For the text-containing cell, return its midpoint in (x, y) coordinate format. 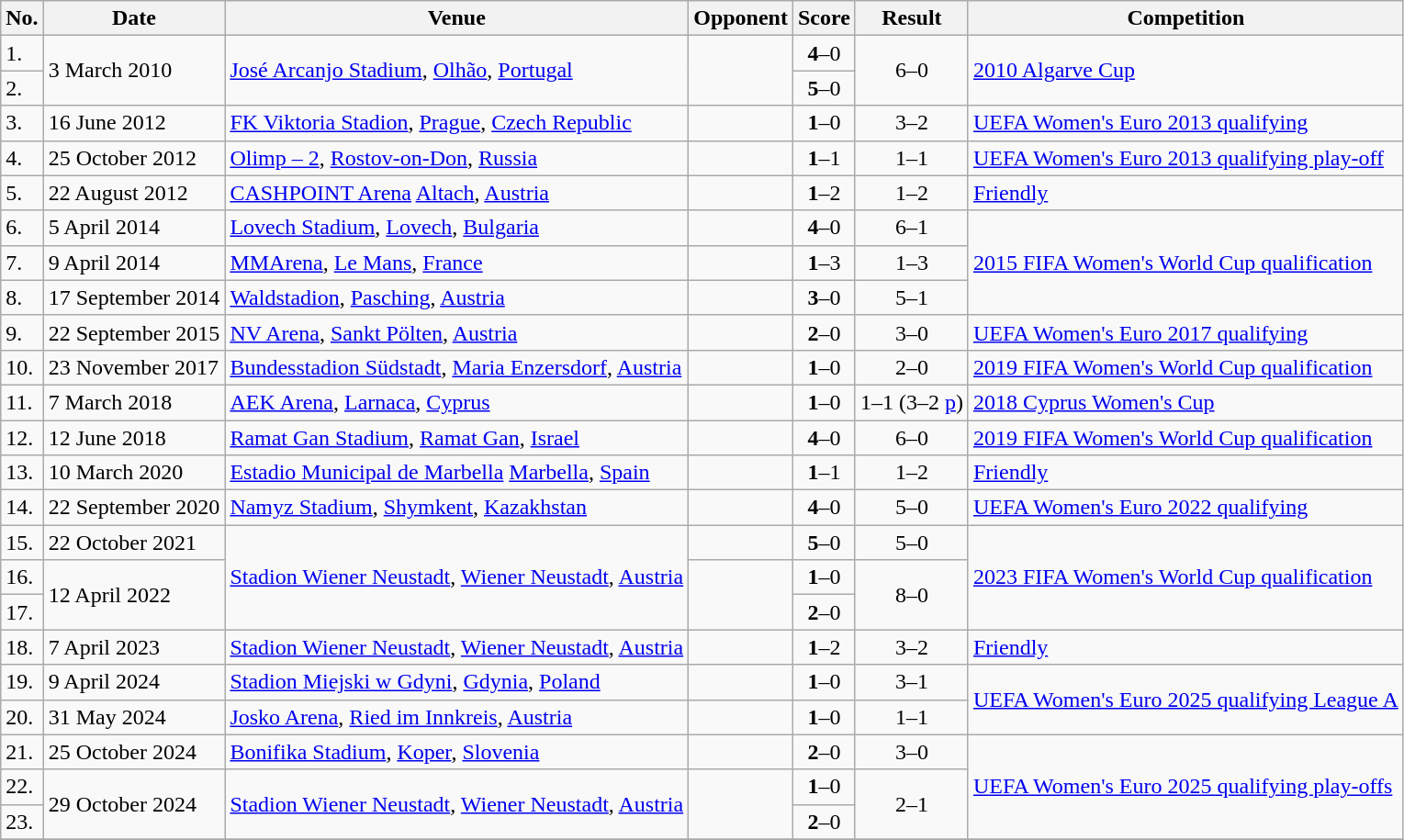
8. (22, 297)
12. (22, 438)
Bonifika Stadium, Koper, Slovenia (457, 752)
22 October 2021 (134, 543)
UEFA Women's Euro 2025 qualifying League A (1185, 700)
UEFA Women's Euro 2013 qualifying (1185, 123)
17 September 2014 (134, 297)
18. (22, 647)
2–1 (911, 804)
23 November 2017 (134, 367)
10. (22, 367)
12 June 2018 (134, 438)
17. (22, 612)
3–1 (911, 682)
Stadion Miejski w Gdyni, Gdynia, Poland (457, 682)
7. (22, 263)
UEFA Women's Euro 2025 qualifying play-offs (1185, 787)
9 April 2024 (134, 682)
Opponent (741, 18)
5. (22, 193)
Bundesstadion Südstadt, Maria Enzersdorf, Austria (457, 367)
5 April 2014 (134, 228)
3. (22, 123)
5–1 (911, 297)
4. (22, 158)
MMArena, Le Mans, France (457, 263)
31 May 2024 (134, 717)
15. (22, 543)
Ramat Gan Stadium, Ramat Gan, Israel (457, 438)
Lovech Stadium, Lovech, Bulgaria (457, 228)
1–1 (3–2 p) (911, 402)
12 April 2022 (134, 595)
14. (22, 508)
2015 FIFA Women's World Cup qualification (1185, 263)
21. (22, 752)
25 October 2012 (134, 158)
20. (22, 717)
2023 FIFA Women's World Cup qualification (1185, 577)
No. (22, 18)
22 September 2015 (134, 332)
Waldstadion, Pasching, Austria (457, 297)
UEFA Women's Euro 2022 qualifying (1185, 508)
10 March 2020 (134, 473)
16. (22, 577)
FK Viktoria Stadion, Prague, Czech Republic (457, 123)
3 March 2010 (134, 71)
2010 Algarve Cup (1185, 71)
23. (22, 822)
Competition (1185, 18)
11. (22, 402)
UEFA Women's Euro 2013 qualifying play-off (1185, 158)
CASHPOINT Arena Altach, Austria (457, 193)
7 April 2023 (134, 647)
22 August 2012 (134, 193)
1. (22, 53)
19. (22, 682)
7 March 2018 (134, 402)
NV Arena, Sankt Pölten, Austria (457, 332)
25 October 2024 (134, 752)
Namyz Stadium, Shymkent, Kazakhstan (457, 508)
2018 Cyprus Women's Cup (1185, 402)
9 April 2014 (134, 263)
Venue (457, 18)
13. (22, 473)
UEFA Women's Euro 2017 qualifying (1185, 332)
16 June 2012 (134, 123)
Olimp – 2, Rostov-on-Don, Russia (457, 158)
6–1 (911, 228)
9. (22, 332)
AEK Arena, Larnaca, Cyprus (457, 402)
6. (22, 228)
22 September 2020 (134, 508)
Josko Arena, Ried im Innkreis, Austria (457, 717)
Estadio Municipal de Marbella Marbella, Spain (457, 473)
Score (824, 18)
José Arcanjo Stadium, Olhão, Portugal (457, 71)
22. (22, 787)
29 October 2024 (134, 804)
Date (134, 18)
Result (911, 18)
8–0 (911, 595)
2. (22, 88)
